Scan for the cell matching the given text and deliver its (x, y) coordinate at center. 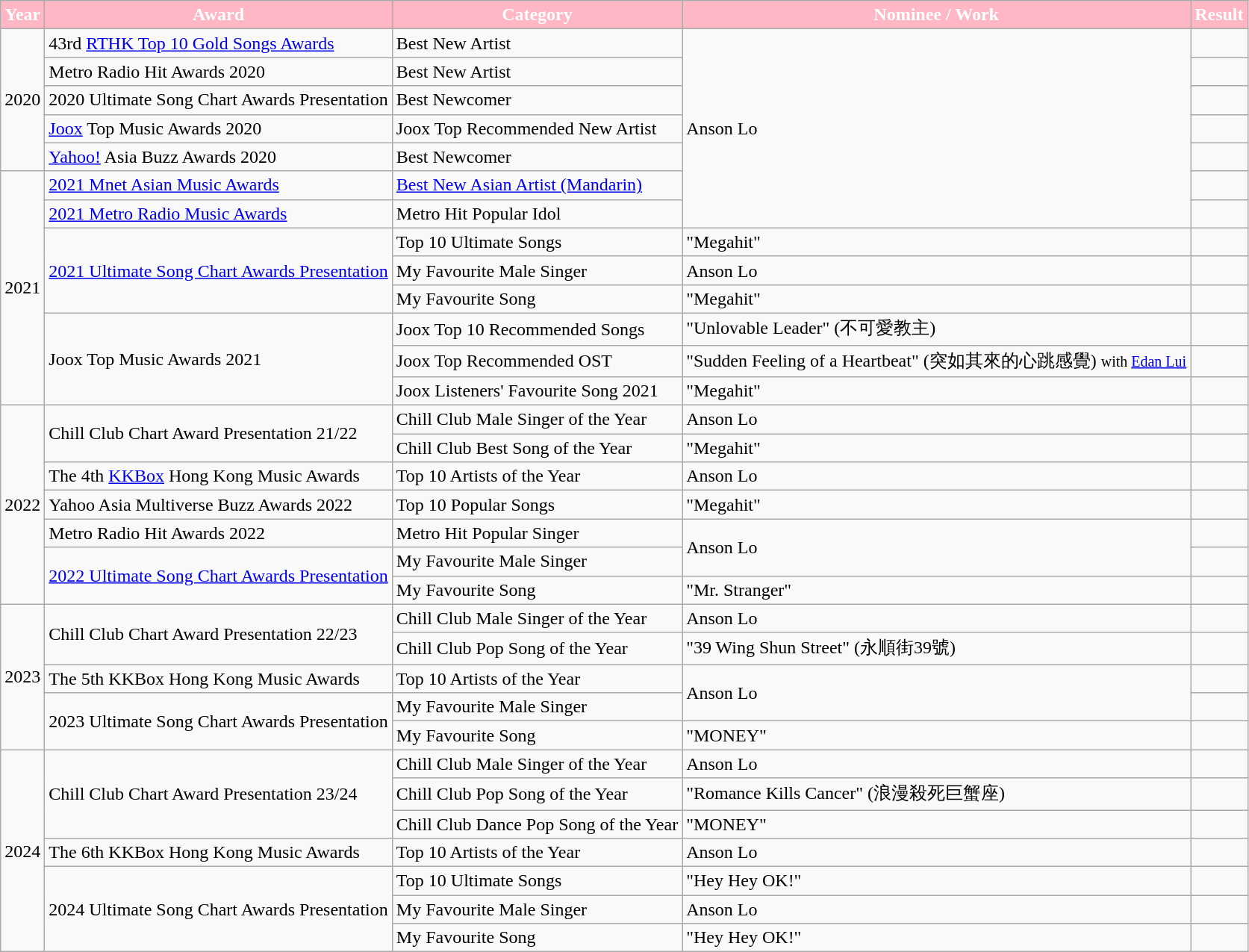
Award (218, 15)
Metro Radio Hit Awards 2020 (218, 72)
Joox Top Music Awards 2020 (218, 128)
Metro Radio Hit Awards 2022 (218, 533)
Chill Club Chart Award Presentation 21/22 (218, 434)
2024 Ultimate Song Chart Awards Presentation (218, 909)
2024 (22, 851)
"Mr. Stranger" (936, 590)
The 4th KKBox Hong Kong Music Awards (218, 476)
Best New Asian Artist (Mandarin) (537, 185)
Joox Top Recommended New Artist (537, 128)
Yahoo Asia Multiverse Buzz Awards 2022 (218, 505)
The 5th KKBox Hong Kong Music Awards (218, 679)
Top 10 Popular Songs (537, 505)
2020 Ultimate Song Chart Awards Presentation (218, 100)
Chill Club Best Song of the Year (537, 448)
Metro Hit Popular Idol (537, 214)
2022 Ultimate Song Chart Awards Presentation (218, 576)
Joox Listeners' Favourite Song 2021 (537, 391)
Nominee / Work (936, 15)
2021 (22, 288)
Chill Club Chart Award Presentation 22/23 (218, 635)
2023 Ultimate Song Chart Awards Presentation (218, 721)
2022 (22, 505)
2020 (22, 100)
Joox Top Recommended OST (537, 361)
2023 (22, 676)
"Unlovable Leader" (不可愛教主) (936, 329)
Metro Hit Popular Singer (537, 533)
Joox Top 10 Recommended Songs (537, 329)
2021 Ultimate Song Chart Awards Presentation (218, 270)
"Sudden Feeling of a Heartbeat" (突如其來的心跳感覺) with Edan Lui (936, 361)
Chill Club Chart Award Presentation 23/24 (218, 794)
Yahoo! Asia Buzz Awards 2020 (218, 157)
The 6th KKBox Hong Kong Music Awards (218, 853)
43rd RTHK Top 10 Gold Songs Awards (218, 43)
Year (22, 15)
Joox Top Music Awards 2021 (218, 358)
"39 Wing Shun Street" (永順街39號) (936, 648)
Result (1219, 15)
Chill Club Dance Pop Song of the Year (537, 824)
2021 Metro Radio Music Awards (218, 214)
2021 Mnet Asian Music Awards (218, 185)
Category (537, 15)
"Romance Kills Cancer" (浪漫殺死巨蟹座) (936, 794)
